Extract the [x, y] coordinate from the center of the cell holding the provided text.  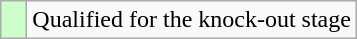
Qualified for the knock-out stage [192, 20]
